Find where the given text appears and provide that cell's center as [X, Y] coordinate. 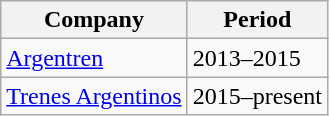
Period [257, 20]
2013–2015 [257, 58]
Argentren [94, 58]
Trenes Argentinos [94, 96]
Company [94, 20]
2015–present [257, 96]
